Determine the (X, Y) coordinate at the center of the cell enclosing the given text.  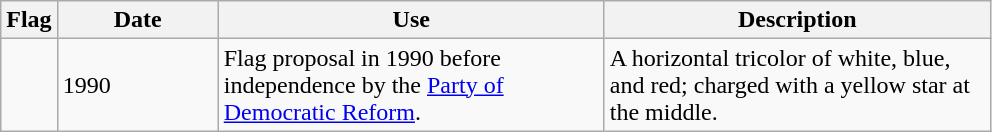
A horizontal tricolor of white, blue, and red; charged with a yellow star at the middle. (797, 85)
Flag proposal in 1990 before independence by the Party of Democratic Reform. (411, 85)
Use (411, 20)
Flag (29, 20)
Date (138, 20)
1990 (138, 85)
Description (797, 20)
